Detect which cell encompasses the target text, then output its (X, Y) center coordinate. 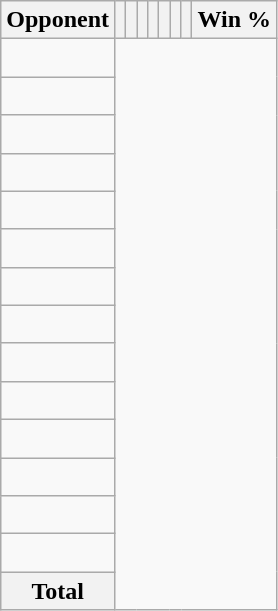
Win % (234, 20)
Total (58, 591)
Opponent (58, 20)
